Locate the cell with the specified text and output its (X, Y) center coordinate. 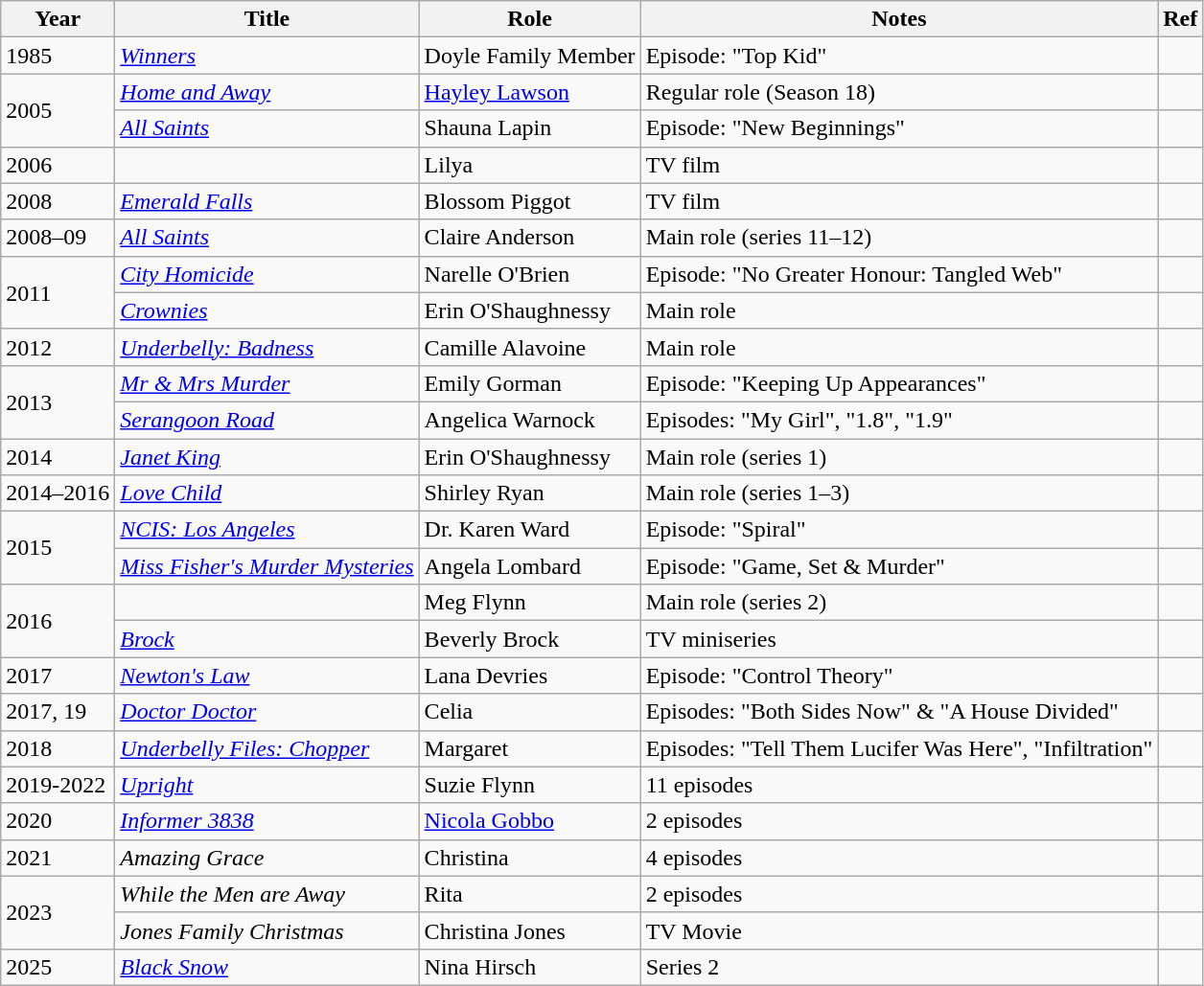
Role (529, 19)
TV Movie (899, 930)
Episode: "Top Kid" (899, 56)
2005 (58, 110)
Celia (529, 712)
Angela Lombard (529, 566)
2020 (58, 821)
Shirley Ryan (529, 493)
Nina Hirsch (529, 967)
Episodes: "Both Sides Now" & "A House Divided" (899, 712)
Miss Fisher's Murder Mysteries (266, 566)
Episodes: "Tell Them Lucifer Was Here", "Infiltration" (899, 748)
Camille Alavoine (529, 347)
Main role (series 2) (899, 603)
NCIS: Los Angeles (266, 530)
2017, 19 (58, 712)
Lana Devries (529, 676)
2014–2016 (58, 493)
Blossom Piggot (529, 201)
Beverly Brock (529, 639)
Emerald Falls (266, 201)
Claire Anderson (529, 238)
Amazing Grace (266, 858)
Episode: "Control Theory" (899, 676)
Christina Jones (529, 930)
Notes (899, 19)
2015 (58, 548)
Upright (266, 785)
2013 (58, 401)
2012 (58, 347)
Lilya (529, 165)
Margaret (529, 748)
Episode: "Keeping Up Appearances" (899, 383)
2018 (58, 748)
4 episodes (899, 858)
Hayley Lawson (529, 92)
Meg Flynn (529, 603)
Main role (series 1) (899, 457)
Rita (529, 894)
2011 (58, 292)
2008 (58, 201)
Narelle O'Brien (529, 274)
Episodes: "My Girl", "1.8", "1.9" (899, 420)
Nicola Gobbo (529, 821)
Ref (1181, 19)
Love Child (266, 493)
Episode: "No Greater Honour: Tangled Web" (899, 274)
Doctor Doctor (266, 712)
Emily Gorman (529, 383)
Newton's Law (266, 676)
Shauna Lapin (529, 128)
2019-2022 (58, 785)
Christina (529, 858)
Series 2 (899, 967)
Episode: "Game, Set & Murder" (899, 566)
Angelica Warnock (529, 420)
Year (58, 19)
Suzie Flynn (529, 785)
2016 (58, 621)
2021 (58, 858)
2023 (58, 912)
Black Snow (266, 967)
Regular role (Season 18) (899, 92)
Main role (series 1–3) (899, 493)
Janet King (266, 457)
Crownies (266, 310)
Episode: "New Beginnings" (899, 128)
Brock (266, 639)
City Homicide (266, 274)
Main role (series 11–12) (899, 238)
Underbelly: Badness (266, 347)
2017 (58, 676)
Mr & Mrs Murder (266, 383)
2008–09 (58, 238)
Home and Away (266, 92)
Informer 3838 (266, 821)
Title (266, 19)
1985 (58, 56)
Winners (266, 56)
Underbelly Files: Chopper (266, 748)
Dr. Karen Ward (529, 530)
Serangoon Road (266, 420)
Episode: "Spiral" (899, 530)
While the Men are Away (266, 894)
11 episodes (899, 785)
TV miniseries (899, 639)
Jones Family Christmas (266, 930)
2014 (58, 457)
2006 (58, 165)
Doyle Family Member (529, 56)
2025 (58, 967)
